Find where the given text appears and provide that cell's center as [x, y] coordinate. 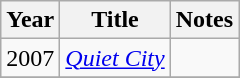
Year [30, 20]
Title [115, 20]
Quiet City [115, 58]
Notes [204, 20]
2007 [30, 58]
